Output the (x, y) coordinate of the center of the cell containing the given text.  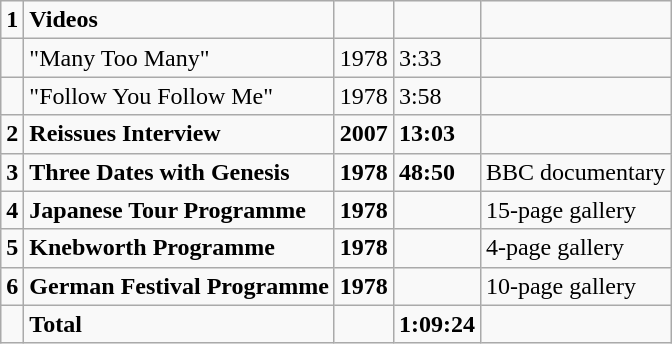
Reissues Interview (180, 134)
"Follow You Follow Me" (180, 96)
Videos (180, 20)
Japanese Tour Programme (180, 210)
4 (12, 210)
3:33 (436, 58)
5 (12, 248)
15-page gallery (575, 210)
1 (12, 20)
13:03 (436, 134)
BBC documentary (575, 172)
Three Dates with Genesis (180, 172)
1:09:24 (436, 324)
10-page gallery (575, 286)
4-page gallery (575, 248)
"Many Too Many" (180, 58)
6 (12, 286)
3:58 (436, 96)
2 (12, 134)
48:50 (436, 172)
Total (180, 324)
3 (12, 172)
Knebworth Programme (180, 248)
2007 (364, 134)
German Festival Programme (180, 286)
